Identify which cell holds the provided text, then report its [X, Y] central coordinate. 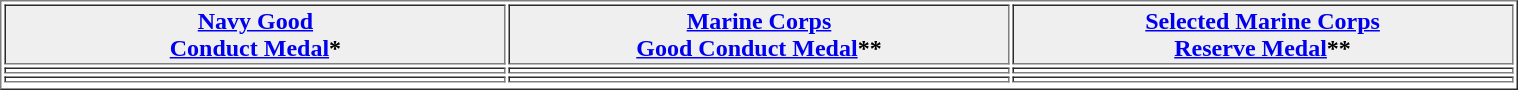
Navy GoodConduct Medal* [256, 34]
Marine CorpsGood Conduct Medal** [760, 34]
Selected Marine CorpsReserve Medal** [1262, 34]
